Output the (X, Y) coordinate of the center of the cell containing the given text.  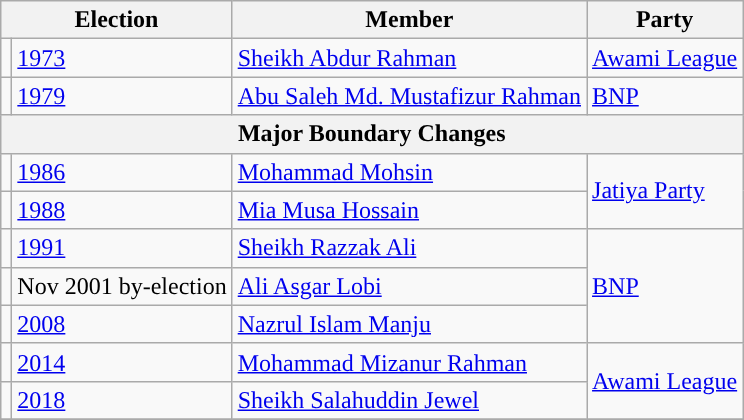
Election (116, 20)
1986 (122, 172)
Party (665, 20)
Nov 2001 by-election (122, 286)
Sheikh Abdur Rahman (409, 58)
Mia Musa Hossain (409, 210)
1979 (122, 96)
Mohammad Mohsin (409, 172)
1973 (122, 58)
Mohammad Mizanur Rahman (409, 362)
Member (409, 20)
Major Boundary Changes (372, 134)
Ali Asgar Lobi (409, 286)
1988 (122, 210)
2008 (122, 324)
Nazrul Islam Manju (409, 324)
Abu Saleh Md. Mustafizur Rahman (409, 96)
Sheikh Salahuddin Jewel (409, 400)
Sheikh Razzak Ali (409, 248)
1991 (122, 248)
2014 (122, 362)
2018 (122, 400)
Jatiya Party (665, 191)
